Find where the given text appears and provide that cell's center as [x, y] coordinate. 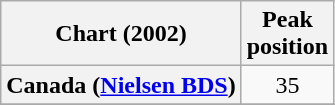
35 [287, 85]
Canada (Nielsen BDS) [121, 85]
Peakposition [287, 34]
Chart (2002) [121, 34]
